Scan for the cell matching the given text and deliver its (X, Y) coordinate at center. 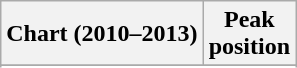
Peakposition (249, 34)
Chart (2010–2013) (102, 34)
